Pinpoint the cell where the given text exists, returning its [x, y] midpoint coordinate. 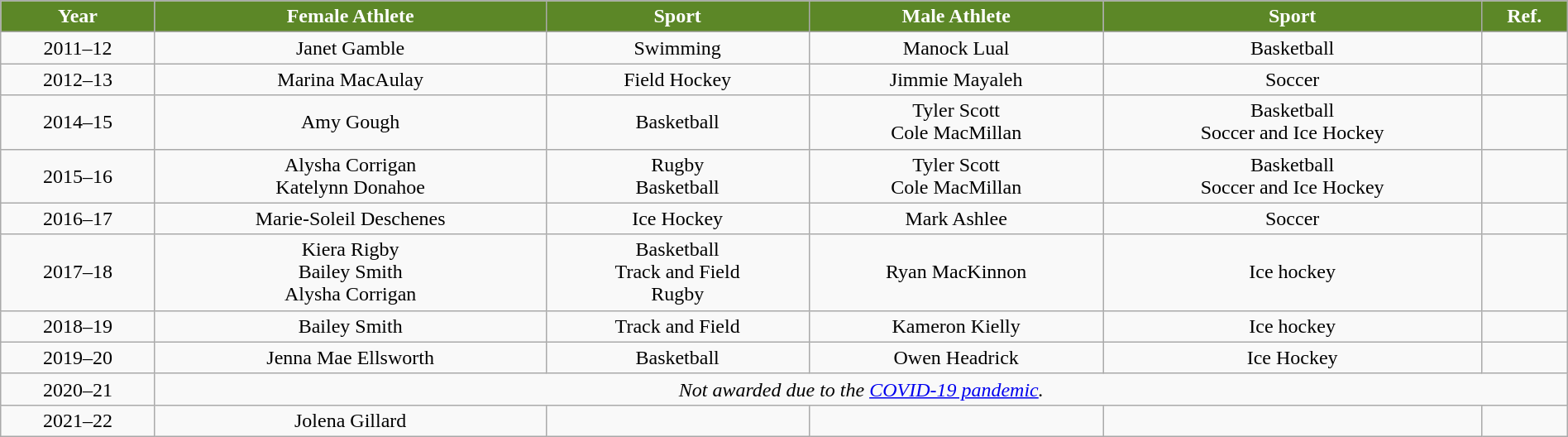
2018–19 [78, 326]
Female Athlete [351, 17]
2017–18 [78, 272]
Owen Headrick [956, 358]
2020–21 [78, 389]
Manock Lual [956, 48]
2015–16 [78, 175]
Not awarded due to the COVID-19 pandemic. [861, 389]
Bailey Smith [351, 326]
Male Athlete [956, 17]
2021–22 [78, 420]
Janet Gamble [351, 48]
Kiera RigbyBailey SmithAlysha Corrigan [351, 272]
Marina MacAulay [351, 79]
2019–20 [78, 358]
Field Hockey [677, 79]
Jimmie Mayaleh [956, 79]
Amy Gough [351, 122]
Ryan MacKinnon [956, 272]
BasketballTrack and FieldRugby [677, 272]
Alysha CorriganKatelynn Donahoe [351, 175]
Ref. [1524, 17]
Swimming [677, 48]
2011–12 [78, 48]
Year [78, 17]
2016–17 [78, 218]
Jenna Mae Ellsworth [351, 358]
Track and Field [677, 326]
2012–13 [78, 79]
Marie-Soleil Deschenes [351, 218]
Kameron Kielly [956, 326]
2014–15 [78, 122]
Jolena Gillard [351, 420]
Mark Ashlee [956, 218]
RugbyBasketball [677, 175]
